Locate the cell with the specified text and output its [X, Y] center coordinate. 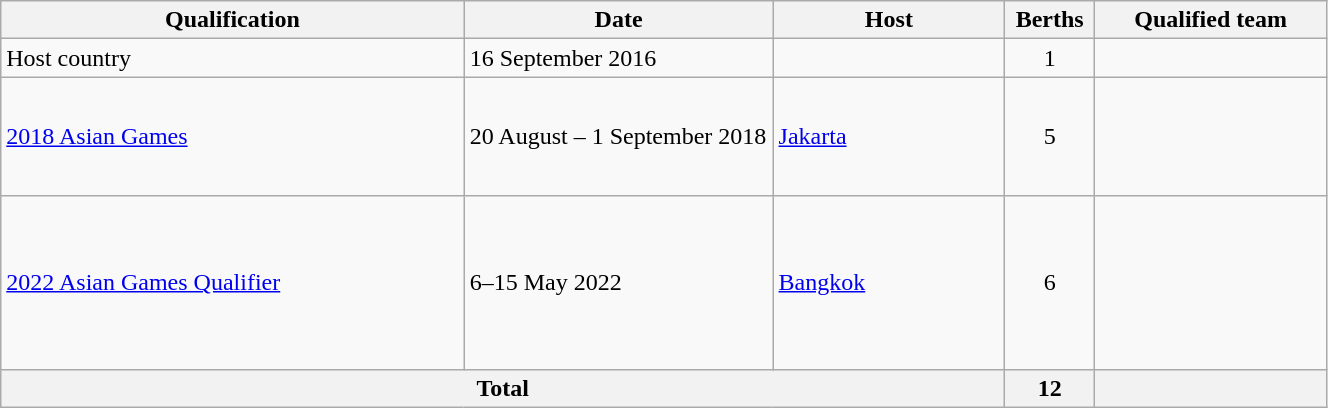
Berths [1050, 20]
2018 Asian Games [232, 136]
16 September 2016 [618, 58]
Qualification [232, 20]
20 August – 1 September 2018 [618, 136]
12 [1050, 388]
2022 Asian Games Qualifier [232, 282]
Date [618, 20]
Host [889, 20]
Total [503, 388]
6–15 May 2022 [618, 282]
Bangkok [889, 282]
Host country [232, 58]
6 [1050, 282]
5 [1050, 136]
Qualified team [1211, 20]
1 [1050, 58]
Jakarta [889, 136]
